Find where the given text appears and provide that cell's center as (X, Y) coordinate. 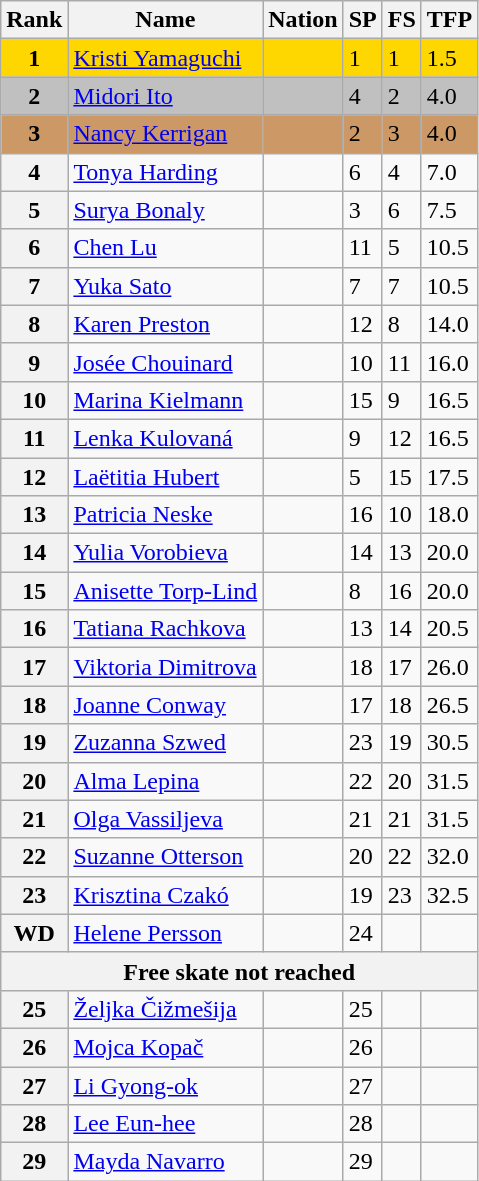
Nancy Kerrigan (166, 134)
1.5 (449, 58)
Zuzanna Szwed (166, 743)
Tonya Harding (166, 172)
Tatiana Rachkova (166, 629)
17.5 (449, 477)
Patricia Neske (166, 515)
Alma Lepina (166, 781)
Free skate not reached (240, 971)
Mayda Navarro (166, 1162)
Nation (303, 20)
24 (362, 933)
Željka Čižmešija (166, 1009)
32.5 (449, 895)
20.5 (449, 629)
Name (166, 20)
Yulia Vorobieva (166, 553)
16.0 (449, 362)
Kristi Yamaguchi (166, 58)
Mojca Kopač (166, 1047)
26.5 (449, 705)
7.5 (449, 210)
Karen Preston (166, 324)
Anisette Torp-Lind (166, 591)
Lenka Kulovaná (166, 438)
Olga Vassiljeva (166, 819)
Joanne Conway (166, 705)
Viktoria Dimitrova (166, 667)
WD (34, 933)
Laëtitia Hubert (166, 477)
Helene Persson (166, 933)
SP (362, 20)
Chen Lu (166, 248)
Midori Ito (166, 96)
7.0 (449, 172)
32.0 (449, 857)
Yuka Sato (166, 286)
Li Gyong-ok (166, 1085)
Suzanne Otterson (166, 857)
Josée Chouinard (166, 362)
Lee Eun-hee (166, 1124)
Rank (34, 20)
14.0 (449, 324)
Marina Kielmann (166, 400)
FS (402, 20)
Surya Bonaly (166, 210)
18.0 (449, 515)
Krisztina Czakó (166, 895)
26.0 (449, 667)
TFP (449, 20)
30.5 (449, 743)
